Pinpoint the cell where the given text exists, returning its [X, Y] midpoint coordinate. 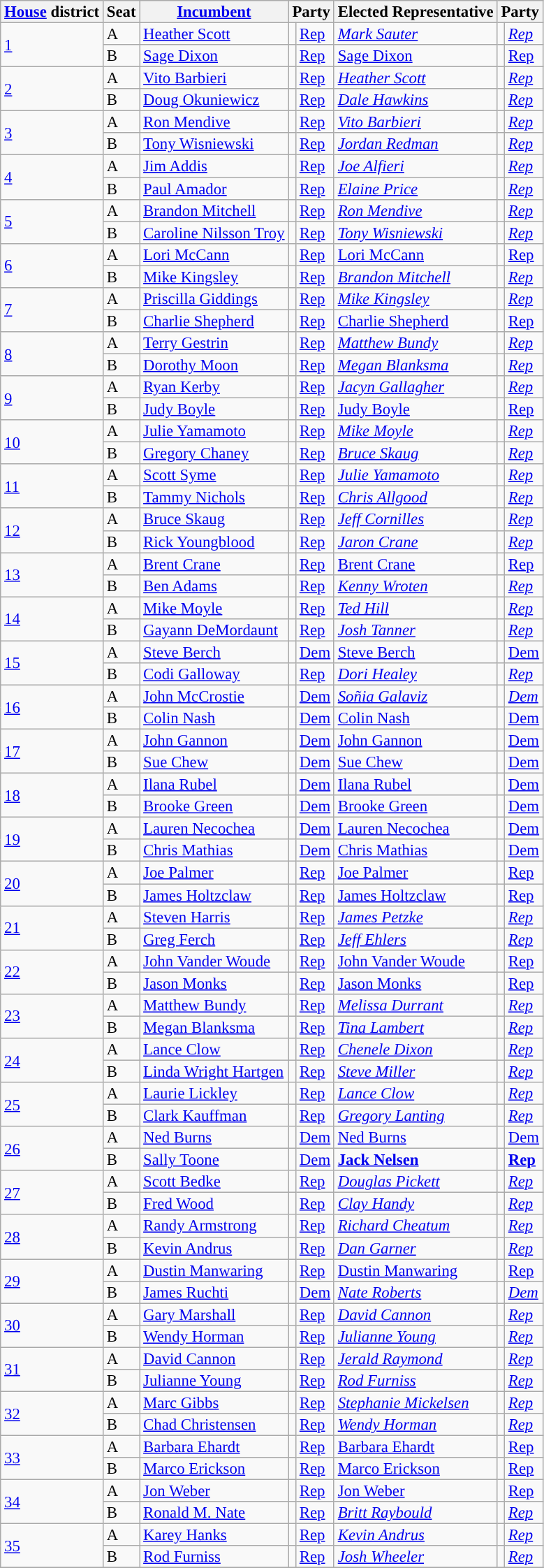
Codi Galloway [214, 674]
Dale Hawkins [416, 100]
25 [52, 1104]
Elected Representative [416, 12]
2 [52, 89]
31 [52, 1370]
Jacyn Gallagher [416, 387]
Gregory Lanting [416, 1116]
Doug Okuniewicz [214, 100]
Jack Nelsen [416, 1160]
Gary Marshall [214, 1314]
Greg Ferch [214, 939]
Linda Wright Hartgen [214, 1071]
John McCrostie [214, 696]
Dan Garner [416, 1248]
Paul Amador [214, 189]
House district [52, 12]
Richard Cheatum [416, 1226]
6 [52, 266]
Jeff Ehlers [416, 939]
Ronald M. Nate [214, 1513]
Jim Addis [214, 166]
Jaron Crane [416, 542]
16 [52, 707]
20 [52, 883]
30 [52, 1325]
Priscilla Giddings [214, 299]
Dorothy Moon [214, 365]
Ted Hill [416, 608]
Steve Miller [416, 1071]
Gregory Chaney [214, 453]
14 [52, 619]
5 [52, 221]
7 [52, 310]
Britt Raybould [416, 1513]
Caroline Nilsson Troy [214, 233]
9 [52, 398]
15 [52, 662]
Sally Toone [214, 1160]
Rick Youngblood [214, 542]
Elaine Price [416, 189]
33 [52, 1458]
Jeff Cornilles [416, 520]
Douglas Pickett [416, 1182]
Nate Roberts [416, 1292]
Gayann DeMordaunt [214, 630]
12 [52, 531]
28 [52, 1237]
Fred Wood [214, 1204]
Ben Adams [214, 586]
Incumbent [214, 12]
Terry Gestrin [214, 343]
James Ruchti [214, 1292]
8 [52, 354]
Randy Armstrong [214, 1226]
18 [52, 795]
Chenele Dixon [416, 1050]
Tina Lambert [416, 1027]
Kenny Wroten [416, 586]
Seat [121, 12]
Karey Hanks [214, 1535]
17 [52, 752]
22 [52, 971]
24 [52, 1061]
Joe Alfieri [416, 166]
Soñia Galaviz [416, 696]
32 [52, 1413]
Marc Gibbs [214, 1402]
35 [52, 1546]
Clay Handy [416, 1204]
Jerald Raymond [416, 1358]
Melissa Durrant [416, 1006]
19 [52, 840]
27 [52, 1192]
Steven Harris [214, 917]
Dori Healey [416, 674]
1 [52, 45]
Chad Christensen [214, 1425]
Scott Syme [214, 475]
23 [52, 1016]
Ryan Kerby [214, 387]
Chris Allgood [416, 498]
26 [52, 1149]
Clark Kauffman [214, 1116]
Tammy Nichols [214, 498]
3 [52, 133]
13 [52, 574]
Josh Wheeler [416, 1557]
Laurie Lickley [214, 1094]
Jordan Redman [416, 144]
29 [52, 1282]
Josh Tanner [416, 630]
Stephanie Mickelsen [416, 1402]
21 [52, 928]
4 [52, 177]
11 [52, 486]
34 [52, 1502]
Scott Bedke [214, 1182]
James Petzke [416, 917]
10 [52, 442]
Mark Sauter [416, 34]
